Extract the (x, y) coordinate from the center of the cell holding the provided text.  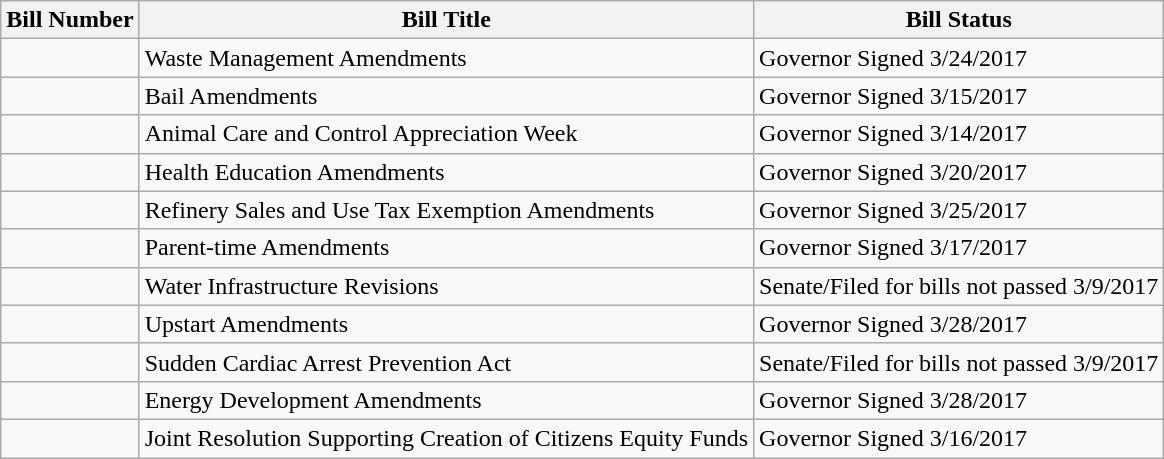
Governor Signed 3/15/2017 (959, 96)
Governor Signed 3/24/2017 (959, 58)
Governor Signed 3/25/2017 (959, 210)
Bill Title (446, 20)
Health Education Amendments (446, 172)
Energy Development Amendments (446, 400)
Water Infrastructure Revisions (446, 286)
Upstart Amendments (446, 324)
Governor Signed 3/17/2017 (959, 248)
Sudden Cardiac Arrest Prevention Act (446, 362)
Governor Signed 3/14/2017 (959, 134)
Joint Resolution Supporting Creation of Citizens Equity Funds (446, 438)
Governor Signed 3/20/2017 (959, 172)
Bill Number (70, 20)
Bail Amendments (446, 96)
Waste Management Amendments (446, 58)
Refinery Sales and Use Tax Exemption Amendments (446, 210)
Animal Care and Control Appreciation Week (446, 134)
Governor Signed 3/16/2017 (959, 438)
Parent-time Amendments (446, 248)
Bill Status (959, 20)
